Extract the (x, y) coordinate from the center of the cell holding the provided text.  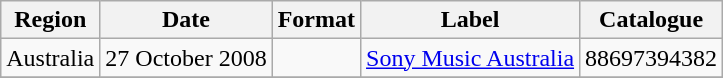
Sony Music Australia (470, 58)
Australia (50, 58)
Region (50, 20)
Date (186, 20)
Format (316, 20)
Catalogue (652, 20)
88697394382 (652, 58)
Label (470, 20)
27 October 2008 (186, 58)
